Provide the (X, Y) coordinate of the cell's center where the given text is located.  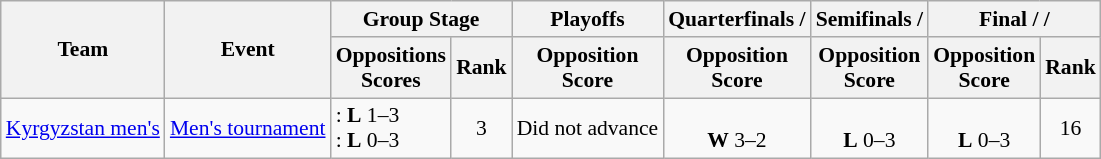
Final / / (1014, 19)
Quarterfinals / (736, 19)
OppositionsScores (392, 68)
W 3–2 (736, 128)
Kyrgyzstan men's (83, 128)
3 (482, 128)
Men's tournament (248, 128)
: L 1–3: L 0–3 (392, 128)
Semifinals / (870, 19)
Group Stage (422, 19)
16 (1070, 128)
Playoffs (588, 19)
Did not advance (588, 128)
Team (83, 50)
Event (248, 50)
